Find where the given text appears and provide that cell's center as [x, y] coordinate. 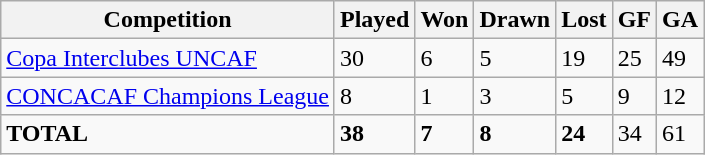
12 [680, 96]
61 [680, 134]
Lost [584, 20]
9 [634, 96]
Competition [168, 20]
6 [444, 58]
25 [634, 58]
30 [374, 58]
24 [584, 134]
34 [634, 134]
GF [634, 20]
19 [584, 58]
38 [374, 134]
Played [374, 20]
Won [444, 20]
49 [680, 58]
Copa Interclubes UNCAF [168, 58]
CONCACAF Champions League [168, 96]
Drawn [515, 20]
GA [680, 20]
7 [444, 134]
1 [444, 96]
TOTAL [168, 134]
3 [515, 96]
